Output the (x, y) coordinate of the center of the cell containing the given text.  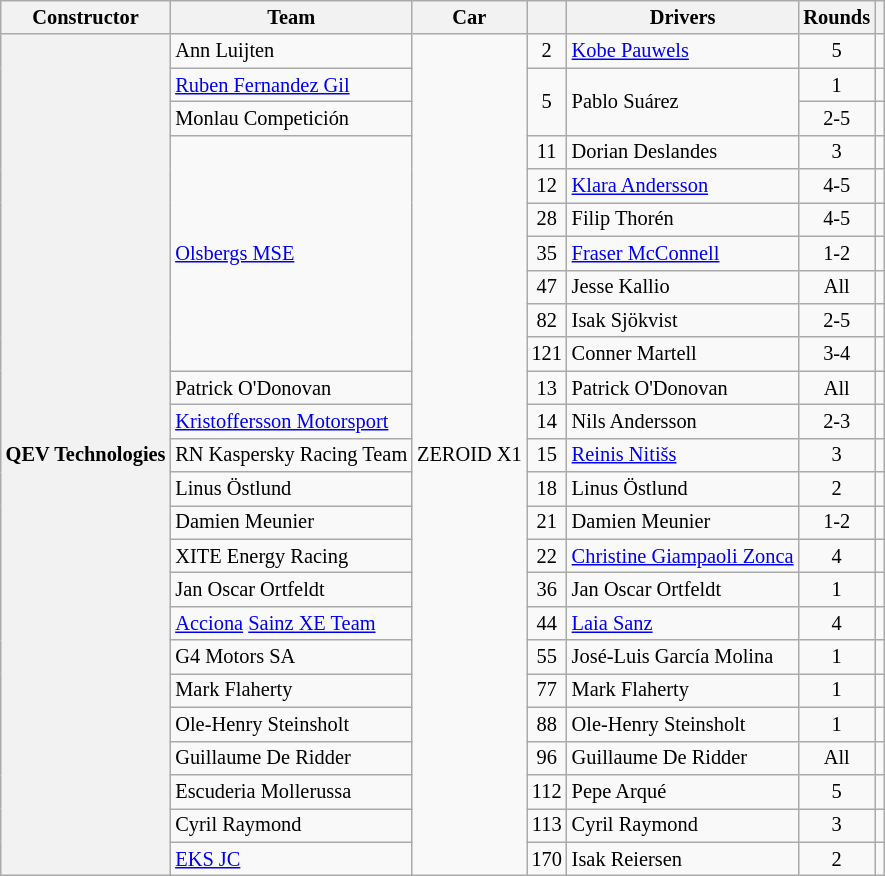
21 (547, 522)
22 (547, 556)
Kristoffersson Motorsport (291, 421)
Fraser McConnell (683, 253)
Drivers (683, 17)
28 (547, 219)
35 (547, 253)
Pepe Arqué (683, 791)
Conner Martell (683, 354)
Team (291, 17)
G4 Motors SA (291, 657)
82 (547, 320)
RN Kaspersky Racing Team (291, 455)
15 (547, 455)
170 (547, 859)
Acciona Sainz XE Team (291, 623)
2-3 (836, 421)
Nils Andersson (683, 421)
Olsbergs MSE (291, 253)
55 (547, 657)
88 (547, 724)
Ann Luijten (291, 51)
EKS JC (291, 859)
96 (547, 758)
Ruben Fernandez Gil (291, 85)
18 (547, 489)
Christine Giampaoli Zonca (683, 556)
Filip Thorén (683, 219)
Escuderia Mollerussa (291, 791)
José-Luis García Molina (683, 657)
112 (547, 791)
44 (547, 623)
47 (547, 287)
77 (547, 690)
13 (547, 388)
11 (547, 152)
Kobe Pauwels (683, 51)
Isak Sjökvist (683, 320)
Monlau Competición (291, 118)
121 (547, 354)
Reinis Nitišs (683, 455)
14 (547, 421)
Isak Reiersen (683, 859)
Pablo Suárez (683, 102)
Klara Andersson (683, 186)
36 (547, 589)
3-4 (836, 354)
Car (469, 17)
Rounds (836, 17)
Constructor (86, 17)
QEV Technologies (86, 454)
Jesse Kallio (683, 287)
Dorian Deslandes (683, 152)
Laia Sanz (683, 623)
ZEROID X1 (469, 454)
113 (547, 825)
12 (547, 186)
XITE Energy Racing (291, 556)
